Locate the cell with the specified text and output its (X, Y) center coordinate. 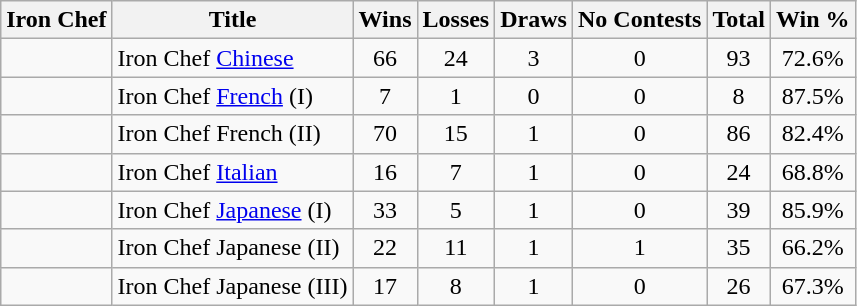
66 (385, 58)
3 (534, 58)
85.9% (812, 210)
No Contests (639, 20)
Losses (456, 20)
86 (739, 134)
Title (232, 20)
Iron Chef French (I) (232, 96)
66.2% (812, 248)
Total (739, 20)
Iron Chef Japanese (III) (232, 286)
67.3% (812, 286)
15 (456, 134)
39 (739, 210)
Iron Chef French (II) (232, 134)
Iron Chef Japanese (I) (232, 210)
Iron Chef Japanese (II) (232, 248)
72.6% (812, 58)
16 (385, 172)
17 (385, 286)
87.5% (812, 96)
5 (456, 210)
93 (739, 58)
Iron Chef Chinese (232, 58)
11 (456, 248)
Win % (812, 20)
82.4% (812, 134)
70 (385, 134)
68.8% (812, 172)
35 (739, 248)
33 (385, 210)
22 (385, 248)
Iron Chef Italian (232, 172)
Draws (534, 20)
Wins (385, 20)
Iron Chef (56, 20)
26 (739, 286)
